Identify which cell holds the provided text, then report its [x, y] central coordinate. 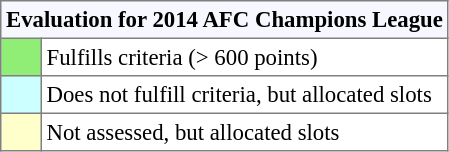
Does not fulfill criteria, but allocated slots [244, 95]
Evaluation for 2014 AFC Champions League [224, 20]
Not assessed, but allocated slots [244, 132]
Fulfills criteria (> 600 points) [244, 57]
